Locate the cell with the specified text and output its [x, y] center coordinate. 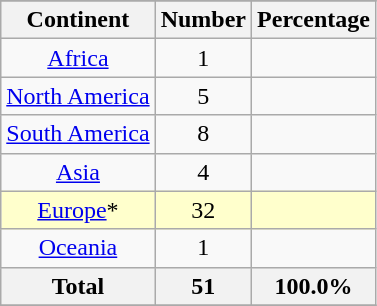
Percentage [314, 20]
Total [78, 286]
Africa [78, 58]
Continent [78, 20]
North America [78, 96]
Europe* [78, 210]
8 [203, 134]
Oceania [78, 248]
100.0% [314, 286]
4 [203, 172]
32 [203, 210]
5 [203, 96]
51 [203, 286]
Asia [78, 172]
Number [203, 20]
South America [78, 134]
